Search for the cell housing the specified text and yield its (x, y) center coordinate. 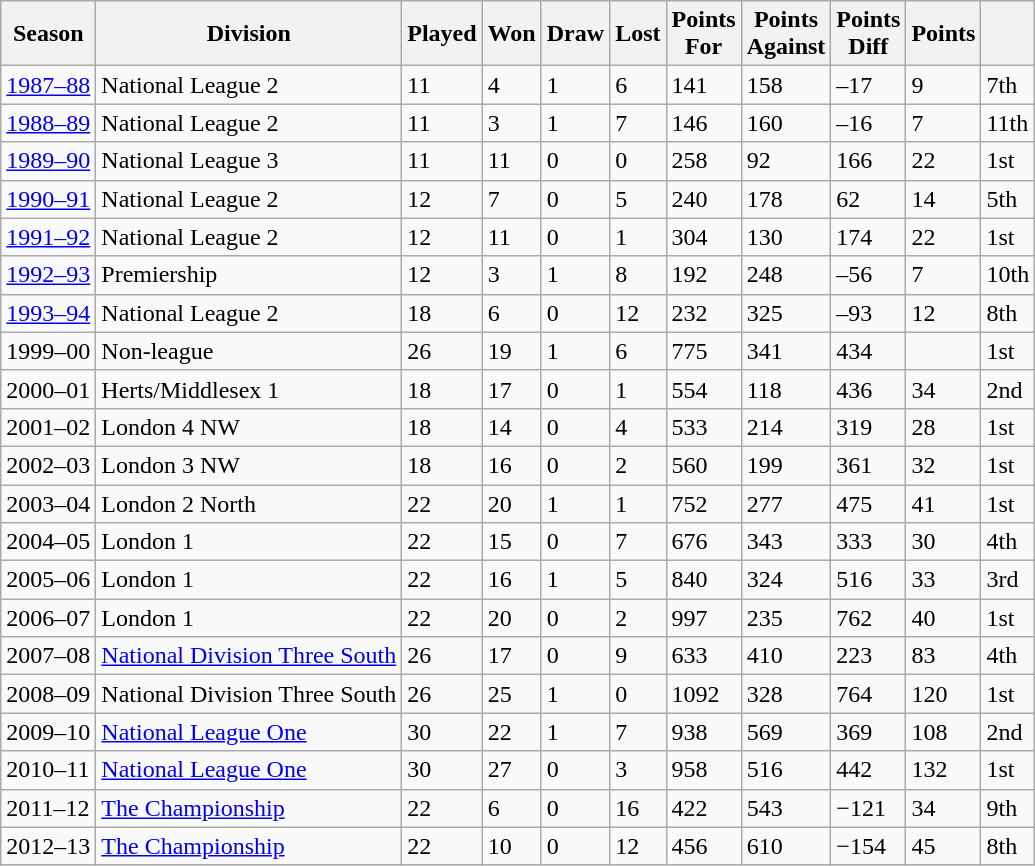
554 (704, 389)
1999–00 (48, 351)
840 (704, 580)
676 (704, 542)
19 (512, 351)
325 (786, 313)
10 (512, 846)
240 (704, 199)
442 (868, 770)
Points Against (786, 34)
533 (704, 427)
2008–09 (48, 694)
410 (786, 656)
304 (704, 237)
28 (944, 427)
543 (786, 808)
1990–91 (48, 199)
8 (638, 275)
83 (944, 656)
Division (249, 34)
−121 (868, 808)
–93 (868, 313)
174 (868, 237)
–56 (868, 275)
27 (512, 770)
752 (704, 503)
3rd (1008, 580)
2002–03 (48, 465)
9th (1008, 808)
92 (786, 161)
2001–02 (48, 427)
1989–90 (48, 161)
456 (704, 846)
2009–10 (48, 732)
764 (868, 694)
369 (868, 732)
Won (512, 34)
2011–12 (48, 808)
958 (704, 770)
2003–04 (48, 503)
33 (944, 580)
775 (704, 351)
248 (786, 275)
2004–05 (48, 542)
214 (786, 427)
1988–89 (48, 123)
141 (704, 85)
475 (868, 503)
45 (944, 846)
178 (786, 199)
62 (868, 199)
15 (512, 542)
Premiership (249, 275)
277 (786, 503)
223 (868, 656)
2000–01 (48, 389)
Lost (638, 34)
Season (48, 34)
National League 3 (249, 161)
5th (1008, 199)
130 (786, 237)
132 (944, 770)
1992–93 (48, 275)
2006–07 (48, 618)
Points For (704, 34)
1991–92 (48, 237)
Draw (575, 34)
160 (786, 123)
40 (944, 618)
422 (704, 808)
2007–08 (48, 656)
232 (704, 313)
319 (868, 427)
633 (704, 656)
–16 (868, 123)
2010–11 (48, 770)
41 (944, 503)
London 4 NW (249, 427)
333 (868, 542)
146 (704, 123)
762 (868, 618)
560 (704, 465)
118 (786, 389)
11th (1008, 123)
997 (704, 618)
610 (786, 846)
108 (944, 732)
7th (1008, 85)
Herts/Middlesex 1 (249, 389)
10th (1008, 275)
−154 (868, 846)
London 2 North (249, 503)
434 (868, 351)
324 (786, 580)
258 (704, 161)
120 (944, 694)
–17 (868, 85)
32 (944, 465)
Points Diff (868, 34)
Points (944, 34)
London 3 NW (249, 465)
199 (786, 465)
569 (786, 732)
328 (786, 694)
436 (868, 389)
343 (786, 542)
2005–06 (48, 580)
Played (442, 34)
Non-league (249, 351)
192 (704, 275)
25 (512, 694)
361 (868, 465)
1092 (704, 694)
1993–94 (48, 313)
166 (868, 161)
158 (786, 85)
2012–13 (48, 846)
235 (786, 618)
341 (786, 351)
1987–88 (48, 85)
938 (704, 732)
